Find where the given text appears and provide that cell's center as [x, y] coordinate. 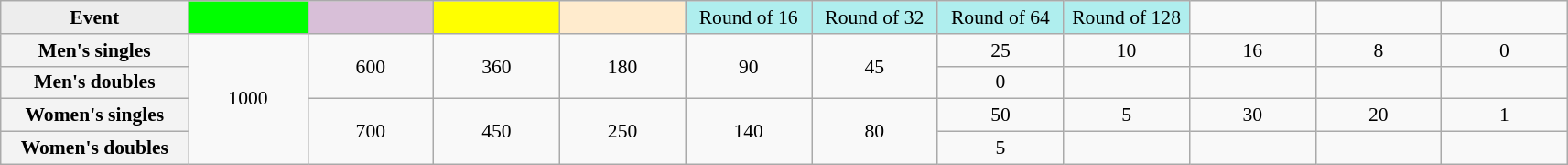
450 [497, 132]
80 [874, 132]
Round of 16 [749, 17]
20 [1379, 115]
140 [749, 132]
45 [874, 66]
25 [1000, 50]
700 [371, 132]
Round of 32 [874, 17]
Men's doubles [95, 82]
16 [1252, 50]
Men's singles [95, 50]
Round of 64 [1000, 17]
1 [1505, 115]
90 [749, 66]
Event [95, 17]
360 [497, 66]
Round of 128 [1127, 17]
180 [622, 66]
50 [1000, 115]
8 [1379, 50]
Women's singles [95, 115]
10 [1127, 50]
600 [371, 66]
Women's doubles [95, 148]
1000 [248, 99]
30 [1252, 115]
250 [622, 132]
